Capture the cell that displays the provided text and extract its (X, Y) central coordinate. 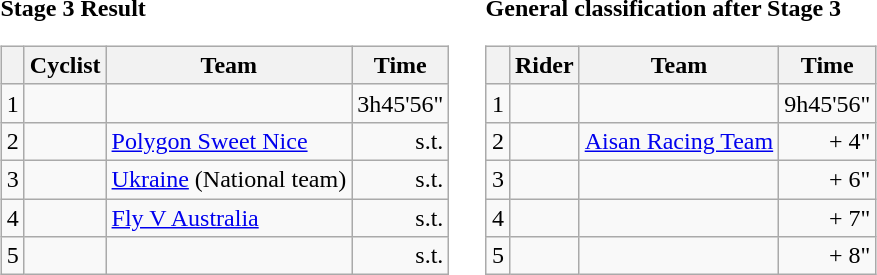
Fly V Australia (229, 217)
Cyclist (65, 65)
+ 6" (828, 179)
3h45'56" (400, 103)
9h45'56" (828, 103)
+ 4" (828, 141)
Ukraine (National team) (229, 179)
Aisan Racing Team (679, 141)
+ 7" (828, 217)
Rider (544, 65)
+ 8" (828, 256)
Polygon Sweet Nice (229, 141)
